Determine the [x, y] coordinate at the center of the cell enclosing the given text.  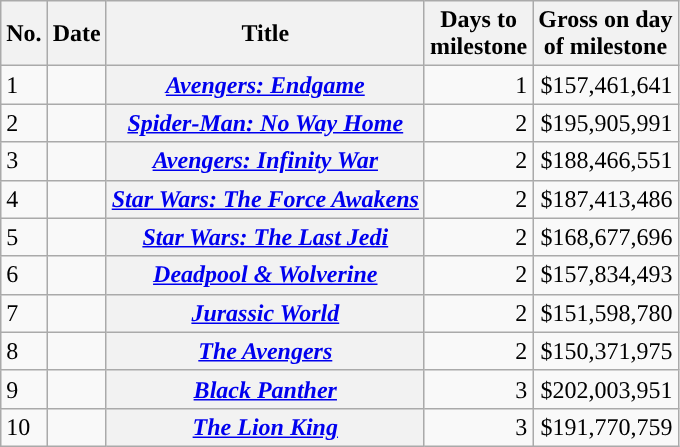
Jurassic World [265, 313]
9 [24, 389]
$195,905,991 [606, 123]
$157,834,493 [606, 275]
Gross on day of milestone [606, 34]
$150,371,975 [606, 351]
Star Wars: The Force Awakens [265, 199]
4 [24, 199]
$168,677,696 [606, 237]
$202,003,951 [606, 389]
Deadpool & Wolverine [265, 275]
$157,461,641 [606, 85]
Title [265, 34]
Days to milestone [478, 34]
$191,770,759 [606, 427]
The Avengers [265, 351]
The Lion King [265, 427]
6 [24, 275]
$188,466,551 [606, 161]
5 [24, 237]
Star Wars: The Last Jedi [265, 237]
10 [24, 427]
8 [24, 351]
7 [24, 313]
Avengers: Endgame [265, 85]
$151,598,780 [606, 313]
Avengers: Infinity War [265, 161]
Date [76, 34]
$187,413,486 [606, 199]
No. [24, 34]
Black Panther [265, 389]
Spider-Man: No Way Home [265, 123]
